For the text-containing cell, return its midpoint in (x, y) coordinate format. 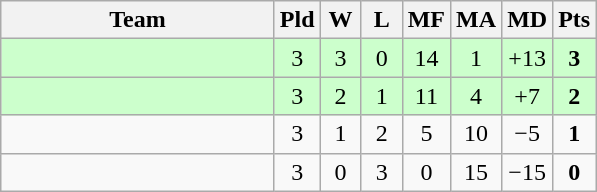
MD (528, 20)
4 (476, 96)
−5 (528, 134)
10 (476, 134)
11 (426, 96)
MF (426, 20)
15 (476, 172)
Pts (574, 20)
+7 (528, 96)
5 (426, 134)
W (340, 20)
14 (426, 58)
L (382, 20)
−15 (528, 172)
+13 (528, 58)
Pld (297, 20)
Team (138, 20)
MA (476, 20)
